From the cell containing the given text, extract its center point as (x, y) coordinate. 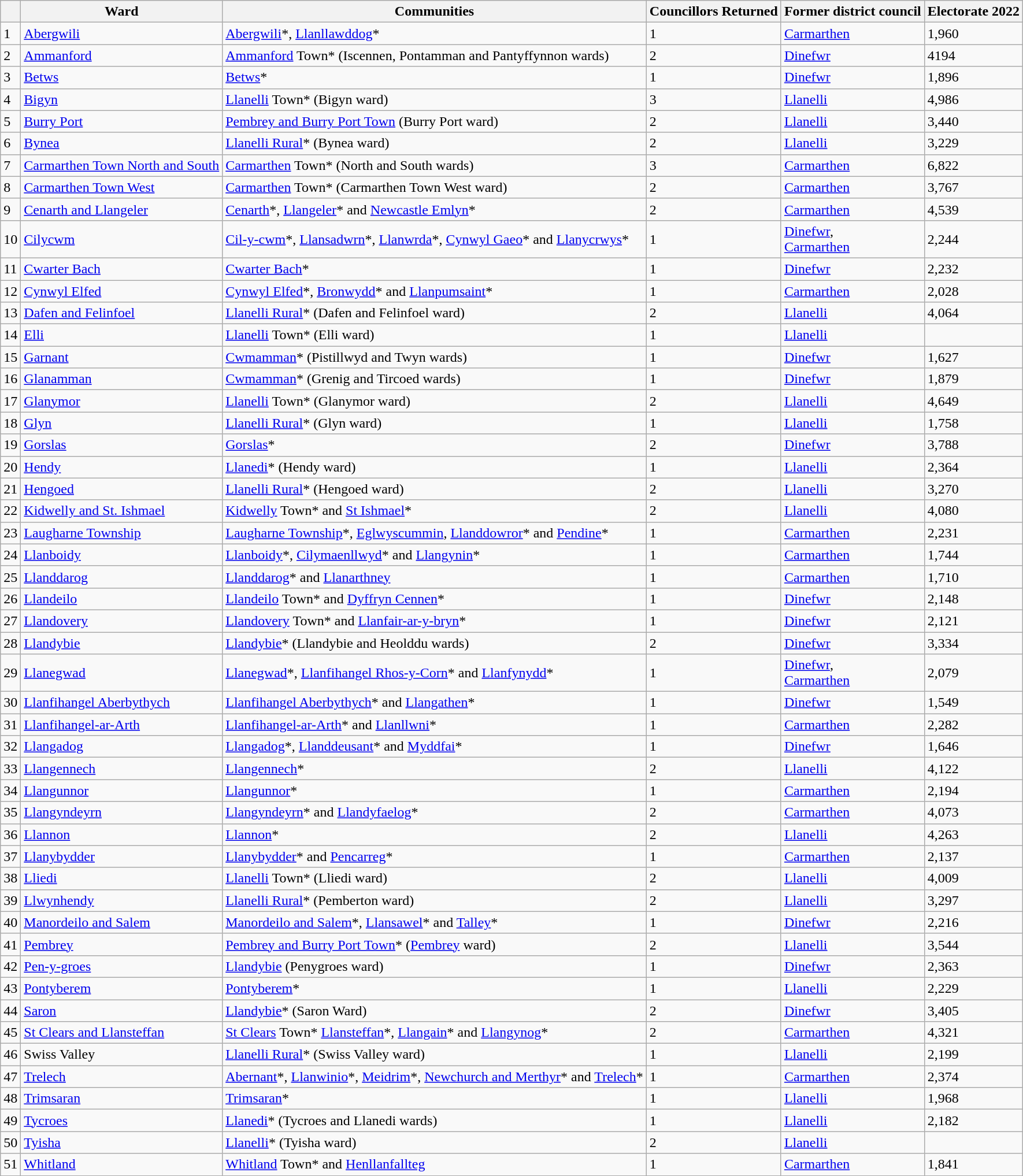
1,841 (973, 1164)
Glanamman (121, 379)
4194 (973, 55)
28 (10, 643)
2,232 (973, 269)
42 (10, 966)
Llandovery Town* and Llanfair-ar-y-bryn* (435, 621)
Ammanford (121, 55)
St Clears Town* Llansteffan*, Llangain* and Llangynog* (435, 1033)
Hendy (121, 467)
Llanelli Rural* (Glyn ward) (435, 423)
4,080 (973, 511)
5 (10, 121)
3,440 (973, 121)
3,270 (973, 489)
4,064 (973, 313)
Llanegwad*, Llanfihangel Rhos-y-Corn* and Llanfynydd* (435, 673)
Trimsaran* (435, 1099)
31 (10, 725)
Saron (121, 1011)
3,767 (973, 187)
Llanfihangel Aberbythych* and Llangathen* (435, 703)
4,321 (973, 1033)
Laugharne Township*, Eglwyscummin, Llanddowror* and Pendine* (435, 533)
3,334 (973, 643)
Councillors Returned (713, 12)
7 (10, 165)
32 (10, 747)
Cilycwm (121, 239)
Llanelli Rural* (Bynea ward) (435, 143)
Llangennech* (435, 769)
3,788 (973, 445)
Cenarth and Llangeler (121, 209)
Trelech (121, 1077)
Kidwelly Town* and St Ishmael* (435, 511)
Laugharne Township (121, 533)
Llanfihangel-ar-Arth (121, 725)
Llanelli Rural* (Pemberton ward) (435, 900)
Swiss Valley (121, 1055)
Bynea (121, 143)
Cwmamman* (Grenig and Tircoed wards) (435, 379)
4,986 (973, 99)
Kidwelly and St. Ishmael (121, 511)
1,744 (973, 555)
2,363 (973, 966)
17 (10, 401)
Abernant*, Llanwinio*, Meidrim*, Newchurch and Merthyr* and Trelech* (435, 1077)
40 (10, 922)
Whitland Town* and Henllanfallteg (435, 1164)
3,297 (973, 900)
Betws (121, 77)
45 (10, 1033)
1,968 (973, 1099)
Llanelli Rural* (Swiss Valley ward) (435, 1055)
Abergwili*, Llanllawddog* (435, 34)
Carmarthen Town North and South (121, 165)
Llanfihangel-ar-Arth* and Llanllwni* (435, 725)
Llanelli Rural* (Hengoed ward) (435, 489)
Llanelli Rural* (Dafen and Felinfoel ward) (435, 313)
Llandybie (Penygroes ward) (435, 966)
30 (10, 703)
Llanedi* (Tycroes and Llanedi wards) (435, 1121)
10 (10, 239)
Cynwyl Elfed (121, 291)
4,649 (973, 401)
39 (10, 900)
Glanymor (121, 401)
9 (10, 209)
Llanybydder* and Pencarreg* (435, 856)
Pembrey and Burry Port Town* (Pembrey ward) (435, 944)
Cwarter Bach* (435, 269)
1,960 (973, 34)
Carmarthen Town* (Carmarthen Town West ward) (435, 187)
Pembrey and Burry Port Town (Burry Port ward) (435, 121)
Llangennech (121, 769)
18 (10, 423)
Llandeilo Town* and Dyffryn Cennen* (435, 599)
Tycroes (121, 1121)
Gorslas* (435, 445)
13 (10, 313)
3,229 (973, 143)
3,544 (973, 944)
Llanelli Town* (Elli ward) (435, 335)
Tyisha (121, 1142)
Llanelli* (Tyisha ward) (435, 1142)
2,194 (973, 791)
20 (10, 467)
35 (10, 813)
26 (10, 599)
16 (10, 379)
Llanelli Town* (Glanymor ward) (435, 401)
2,182 (973, 1121)
Llangunnor (121, 791)
1,710 (973, 577)
1,879 (973, 379)
2,216 (973, 922)
4 (10, 99)
Llandybie (121, 643)
38 (10, 878)
Llanelli Town* (Bigyn ward) (435, 99)
Cynwyl Elfed*, Bronwydd* and Llanpumsaint* (435, 291)
2,028 (973, 291)
Pontyberem* (435, 988)
29 (10, 673)
Carmarthen Town* (North and South wards) (435, 165)
Llanboidy (121, 555)
22 (10, 511)
Abergwili (121, 34)
12 (10, 291)
Communities (435, 12)
Llandybie* (Llandybie and Heolddu wards) (435, 643)
6 (10, 143)
Bigyn (121, 99)
47 (10, 1077)
Pembrey (121, 944)
Lliedi (121, 878)
Gorslas (121, 445)
3,405 (973, 1011)
1,646 (973, 747)
1,896 (973, 77)
Llangadog (121, 747)
Llanegwad (121, 673)
Carmarthen Town West (121, 187)
33 (10, 769)
2,244 (973, 239)
46 (10, 1055)
2,374 (973, 1077)
Llandovery (121, 621)
Ward (121, 12)
Llangunnor* (435, 791)
4,009 (973, 878)
Pen-y-groes (121, 966)
37 (10, 856)
Hengoed (121, 489)
Llwynhendy (121, 900)
2,364 (973, 467)
43 (10, 988)
St Clears and Llansteffan (121, 1033)
24 (10, 555)
2,231 (973, 533)
2,121 (973, 621)
Trimsaran (121, 1099)
23 (10, 533)
2,148 (973, 599)
14 (10, 335)
2,137 (973, 856)
44 (10, 1011)
Elli (121, 335)
Dafen and Felinfoel (121, 313)
2,199 (973, 1055)
Cil-y-cwm*, Llansadwrn*, Llanwrda*, Cynwyl Gaeo* and Llanycrwys* (435, 239)
Ammanford Town* (Iscennen, Pontamman and Pantyffynnon wards) (435, 55)
Former district council (852, 12)
Llangyndeyrn* and Llandyfaelog* (435, 813)
4,263 (973, 834)
2,079 (973, 673)
Pontyberem (121, 988)
Electorate 2022 (973, 12)
Llanybydder (121, 856)
Llandeilo (121, 599)
27 (10, 621)
4,122 (973, 769)
Llanddarog* and Llanarthney (435, 577)
Llanfihangel Aberbythych (121, 703)
50 (10, 1142)
Llanedi* (Hendy ward) (435, 467)
Cwarter Bach (121, 269)
49 (10, 1121)
1,627 (973, 357)
36 (10, 834)
1,758 (973, 423)
Glyn (121, 423)
Llannon (121, 834)
Betws* (435, 77)
Cwmamman* (Pistillwyd and Twyn wards) (435, 357)
Llandybie* (Saron Ward) (435, 1011)
15 (10, 357)
41 (10, 944)
Manordeilo and Salem*, Llansawel* and Talley* (435, 922)
Garnant (121, 357)
4,073 (973, 813)
21 (10, 489)
Burry Port (121, 121)
Llangadog*, Llanddeusant* and Myddfai* (435, 747)
6,822 (973, 165)
2,282 (973, 725)
Llangyndeyrn (121, 813)
34 (10, 791)
25 (10, 577)
Llanboidy*, Cilymaenllwyd* and Llangynin* (435, 555)
48 (10, 1099)
Cenarth*, Llangeler* and Newcastle Emlyn* (435, 209)
19 (10, 445)
11 (10, 269)
Whitland (121, 1164)
Llanelli Town* (Lliedi ward) (435, 878)
Llannon* (435, 834)
Llanddarog (121, 577)
1,549 (973, 703)
2,229 (973, 988)
51 (10, 1164)
4,539 (973, 209)
Manordeilo and Salem (121, 922)
8 (10, 187)
